Pinpoint the cell where the given text exists, returning its (X, Y) midpoint coordinate. 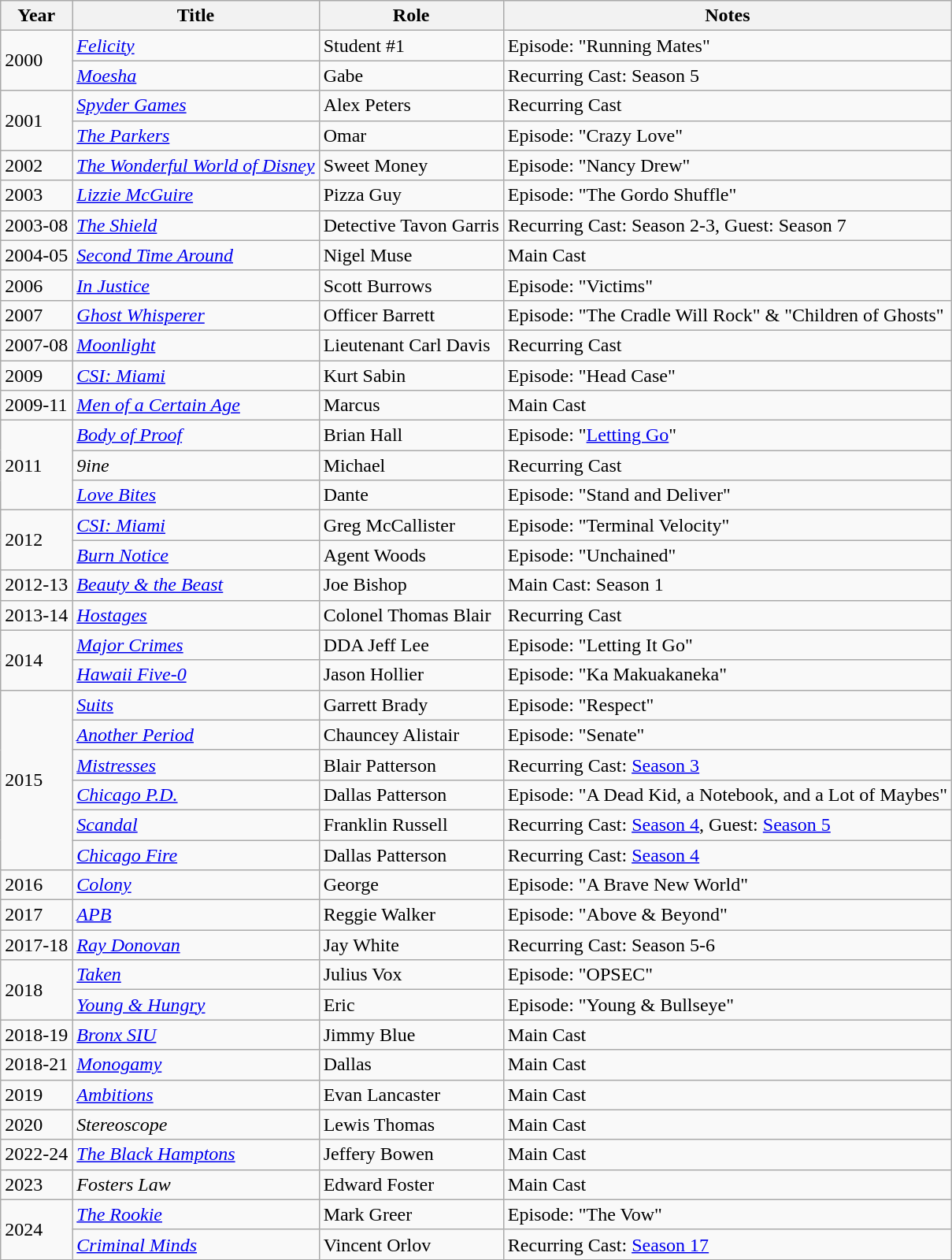
Vincent Orlov (411, 1244)
2013-14 (36, 615)
2019 (36, 1095)
Garrett Brady (411, 705)
APB (195, 915)
Episode: "Ka Makuakaneka" (728, 675)
Evan Lancaster (411, 1095)
Episode: "Victims" (728, 285)
Love Bites (195, 495)
Title (195, 16)
Julius Vox (411, 975)
Detective Tavon Garris (411, 225)
Ray Donovan (195, 945)
Dallas (411, 1065)
2012 (36, 540)
The Rookie (195, 1214)
Episode: "Head Case" (728, 376)
Episode: "Above & Beyond" (728, 915)
Blair Patterson (411, 765)
Episode: "The Gordo Shuffle" (728, 195)
Lewis Thomas (411, 1125)
2014 (36, 660)
Agent Woods (411, 555)
Episode: "Letting Go" (728, 435)
Fosters Law (195, 1184)
Nigel Muse (411, 255)
Episode: "Senate" (728, 735)
Episode: "Respect" (728, 705)
Omar (411, 135)
Recurring Cast: Season 5-6 (728, 945)
Episode: "Letting It Go" (728, 645)
Michael (411, 465)
Suits (195, 705)
Moesha (195, 76)
Episode: "Nancy Drew" (728, 165)
Jay White (411, 945)
Recurring Cast: Season 2-3, Guest: Season 7 (728, 225)
Episode: "Running Mates" (728, 46)
Episode: "OPSEC" (728, 975)
Mark Greer (411, 1214)
Kurt Sabin (411, 376)
Edward Foster (411, 1184)
Burn Notice (195, 555)
The Shield (195, 225)
Mistresses (195, 765)
Young & Hungry (195, 1005)
Felicity (195, 46)
Eric (411, 1005)
2022-24 (36, 1154)
2017 (36, 915)
Lizzie McGuire (195, 195)
Recurring Cast: Season 3 (728, 765)
Ambitions (195, 1095)
Episode: "Terminal Velocity" (728, 525)
The Parkers (195, 135)
DDA Jeff Lee (411, 645)
2011 (36, 465)
Greg McCallister (411, 525)
Ghost Whisperer (195, 315)
Episode: "The Cradle Will Rock" & "Children of Ghosts" (728, 315)
The Wonderful World of Disney (195, 165)
2007 (36, 315)
2000 (36, 61)
Officer Barrett (411, 315)
Scandal (195, 825)
2016 (36, 885)
Beauty & the Beast (195, 585)
2018-21 (36, 1065)
Jason Hollier (411, 675)
In Justice (195, 285)
Brian Hall (411, 435)
Sweet Money (411, 165)
Episode: "A Brave New World" (728, 885)
Colony (195, 885)
2004-05 (36, 255)
George (411, 885)
2018-19 (36, 1035)
Recurring Cast: Season 5 (728, 76)
Chauncey Alistair (411, 735)
Student #1 (411, 46)
Men of a Certain Age (195, 406)
Hawaii Five-0 (195, 675)
Marcus (411, 406)
Lieutenant Carl Davis (411, 345)
Gabe (411, 76)
Episode: "Crazy Love" (728, 135)
Chicago P.D. (195, 795)
2007-08 (36, 345)
2003-08 (36, 225)
Another Period (195, 735)
Jimmy Blue (411, 1035)
Joe Bishop (411, 585)
Recurring Cast: Season 4, Guest: Season 5 (728, 825)
Franklin Russell (411, 825)
The Black Hamptons (195, 1154)
2018 (36, 990)
2012-13 (36, 585)
Body of Proof (195, 435)
Episode: "Young & Bullseye" (728, 1005)
2015 (36, 780)
Spyder Games (195, 106)
Reggie Walker (411, 915)
Chicago Fire (195, 854)
Notes (728, 16)
2001 (36, 120)
2020 (36, 1125)
2006 (36, 285)
Episode: "Stand and Deliver" (728, 495)
2009 (36, 376)
2023 (36, 1184)
Episode: "Unchained" (728, 555)
Episode: "The Vow" (728, 1214)
Colonel Thomas Blair (411, 615)
2002 (36, 165)
Taken (195, 975)
Criminal Minds (195, 1244)
Alex Peters (411, 106)
Main Cast: Season 1 (728, 585)
Episode: "A Dead Kid, a Notebook, and a Lot of Maybes" (728, 795)
2009-11 (36, 406)
Monogamy (195, 1065)
2003 (36, 195)
Bronx SIU (195, 1035)
Moonlight (195, 345)
2024 (36, 1229)
Stereoscope (195, 1125)
Recurring Cast: Season 4 (728, 854)
Dante (411, 495)
Recurring Cast: Season 17 (728, 1244)
Scott Burrows (411, 285)
Major Crimes (195, 645)
Pizza Guy (411, 195)
2017-18 (36, 945)
9ine (195, 465)
Hostages (195, 615)
Role (411, 16)
Year (36, 16)
Second Time Around (195, 255)
Jeffery Bowen (411, 1154)
